Extract the (X, Y) coordinate from the center of the cell holding the provided text.  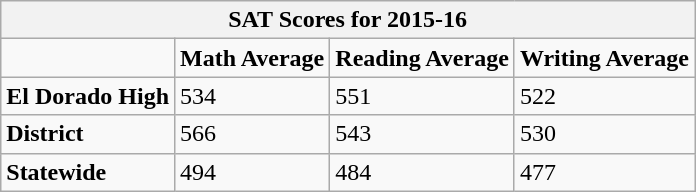
543 (422, 134)
District (88, 134)
522 (604, 96)
566 (252, 134)
SAT Scores for 2015-16 (348, 20)
530 (604, 134)
534 (252, 96)
477 (604, 172)
Statewide (88, 172)
Math Average (252, 58)
El Dorado High (88, 96)
Reading Average (422, 58)
551 (422, 96)
484 (422, 172)
494 (252, 172)
Writing Average (604, 58)
